Identify which cell holds the provided text, then report its [x, y] central coordinate. 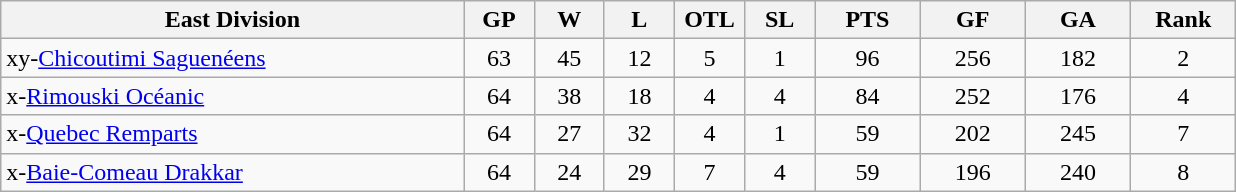
202 [972, 134]
24 [569, 172]
38 [569, 96]
GP [499, 20]
Rank [1184, 20]
8 [1184, 172]
27 [569, 134]
45 [569, 58]
xy-Chicoutimi Saguenéens [232, 58]
32 [639, 134]
PTS [868, 20]
63 [499, 58]
240 [1078, 172]
5 [709, 58]
12 [639, 58]
18 [639, 96]
84 [868, 96]
x-Baie-Comeau Drakkar [232, 172]
96 [868, 58]
GA [1078, 20]
L [639, 20]
245 [1078, 134]
256 [972, 58]
2 [1184, 58]
x-Quebec Remparts [232, 134]
East Division [232, 20]
182 [1078, 58]
SL [780, 20]
252 [972, 96]
x-Rimouski Océanic [232, 96]
29 [639, 172]
W [569, 20]
GF [972, 20]
OTL [709, 20]
196 [972, 172]
176 [1078, 96]
